Return the [x, y] coordinate for the center point of the cell that contains the specified text.  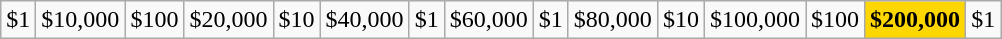
$200,000 [916, 20]
$10,000 [80, 20]
$40,000 [364, 20]
$100,000 [754, 20]
$60,000 [488, 20]
$20,000 [228, 20]
$80,000 [612, 20]
